Identify which cell holds the provided text, then report its [X, Y] central coordinate. 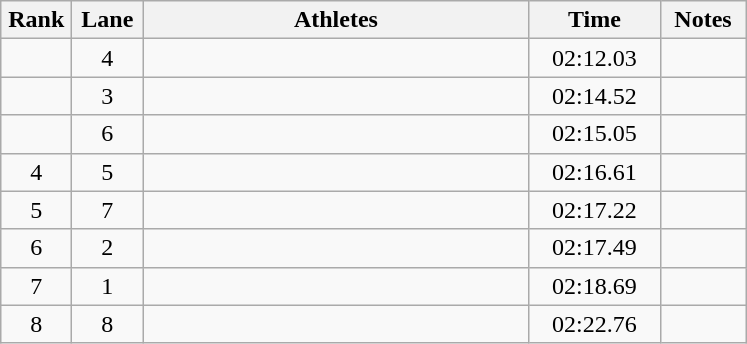
02:22.76 [594, 324]
02:18.69 [594, 286]
02:17.22 [594, 210]
02:14.52 [594, 96]
3 [108, 96]
Rank [36, 20]
2 [108, 248]
Athletes [336, 20]
02:17.49 [594, 248]
1 [108, 286]
Notes [703, 20]
02:16.61 [594, 172]
Time [594, 20]
Lane [108, 20]
02:12.03 [594, 58]
02:15.05 [594, 134]
